Find where the given text appears and provide that cell's center as (x, y) coordinate. 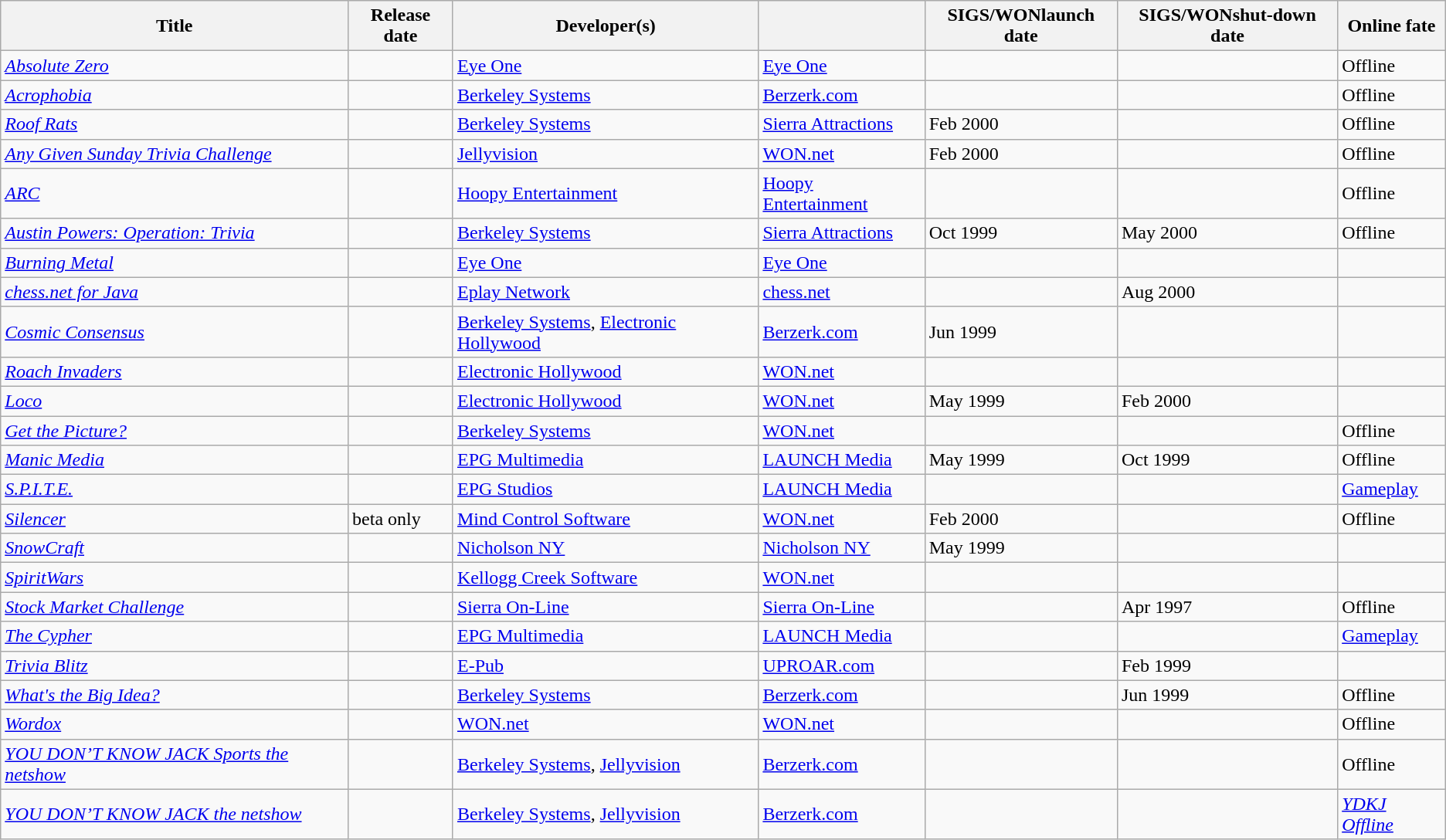
SnowCraft (175, 548)
EPG Studios (606, 489)
Wordox (175, 724)
Burning Metal (175, 262)
UPROAR.com (842, 666)
Apr 1997 (1227, 607)
Roach Invaders (175, 371)
What's the Big Idea? (175, 695)
SIGS/WONshut-down date (1227, 26)
beta only (401, 519)
chess.net for Java (175, 292)
SIGS/WONlaunch date (1021, 26)
Any Given Sunday Trivia Challenge (175, 154)
Title (175, 26)
Release date (401, 26)
Developer(s) (606, 26)
YOU DON’T KNOW JACK Sports the netshow (175, 764)
YOU DON’T KNOW JACK the netshow (175, 814)
Feb 1999 (1227, 666)
ARC (175, 193)
E-Pub (606, 666)
Acrophobia (175, 95)
Trivia Blitz (175, 666)
Jellyvision (606, 154)
S.P.I.T.E. (175, 489)
The Cypher (175, 636)
Online fate (1392, 26)
chess.net (842, 292)
Kellogg Creek Software (606, 577)
Eplay Network (606, 292)
Loco (175, 401)
Roof Rats (175, 124)
Manic Media (175, 460)
Get the Picture? (175, 430)
Mind Control Software (606, 519)
Berkeley Systems, Electronic Hollywood (606, 332)
May 2000 (1227, 233)
Aug 2000 (1227, 292)
Silencer (175, 519)
Absolute Zero (175, 66)
YDKJ Offline (1392, 814)
Stock Market Challenge (175, 607)
SpiritWars (175, 577)
Cosmic Consensus (175, 332)
Austin Powers: Operation: Trivia (175, 233)
